Search for the cell housing the specified text and yield its [X, Y] center coordinate. 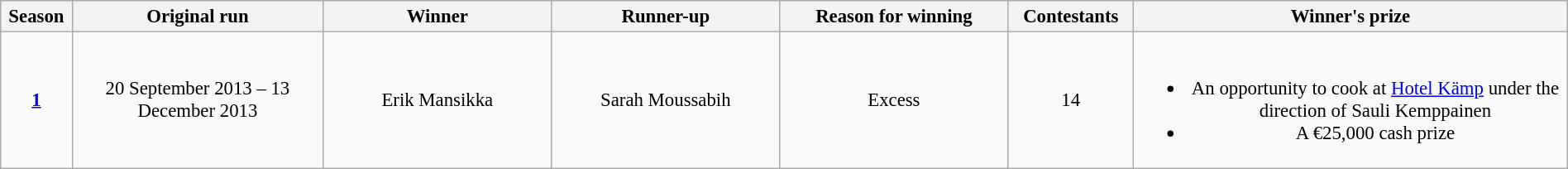
Winner [437, 17]
Reason for winning [894, 17]
Original run [198, 17]
Sarah Moussabih [666, 100]
Runner-up [666, 17]
Contestants [1071, 17]
Excess [894, 100]
Season [36, 17]
Winner's prize [1351, 17]
20 September 2013 – 13 December 2013 [198, 100]
An opportunity to cook at Hotel Kämp under the direction of Sauli KemppainenA €25,000 cash prize [1351, 100]
Erik Mansikka [437, 100]
1 [36, 100]
14 [1071, 100]
